Scan for the cell matching the given text and deliver its (X, Y) coordinate at center. 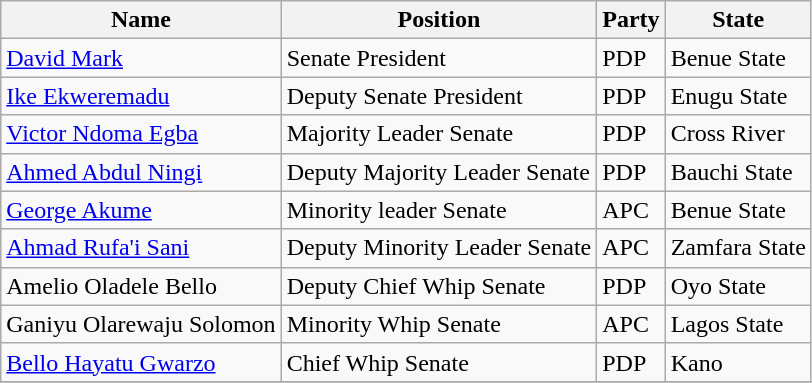
Enugu State (738, 96)
Ahmad Rufa'i Sani (141, 248)
Amelio Oladele Bello (141, 286)
Deputy Senate President (439, 96)
Zamfara State (738, 248)
Deputy Majority Leader Senate (439, 172)
Chief Whip Senate (439, 362)
Senate President (439, 58)
Ike Ekweremadu (141, 96)
Minority leader Senate (439, 210)
Majority Leader Senate (439, 134)
Kano (738, 362)
Victor Ndoma Egba (141, 134)
Oyo State (738, 286)
Ganiyu Olarewaju Solomon (141, 324)
Bello Hayatu Gwarzo (141, 362)
Cross River (738, 134)
State (738, 20)
Name (141, 20)
Lagos State (738, 324)
Ahmed Abdul Ningi (141, 172)
Position (439, 20)
Minority Whip Senate (439, 324)
Party (631, 20)
Bauchi State (738, 172)
David Mark (141, 58)
Deputy Minority Leader Senate (439, 248)
George Akume (141, 210)
Deputy Chief Whip Senate (439, 286)
